From the cell containing the given text, extract its center point as (X, Y) coordinate. 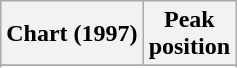
Chart (1997) (72, 34)
Peakposition (189, 34)
